Determine the (X, Y) coordinate at the center of the cell enclosing the given text.  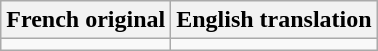
French original (86, 20)
English translation (274, 20)
